Scan for the cell matching the given text and deliver its (X, Y) coordinate at center. 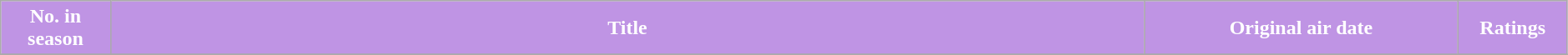
No. inseason (55, 28)
Title (627, 28)
Ratings (1512, 28)
Original air date (1302, 28)
